Capture the cell that displays the provided text and extract its [X, Y] central coordinate. 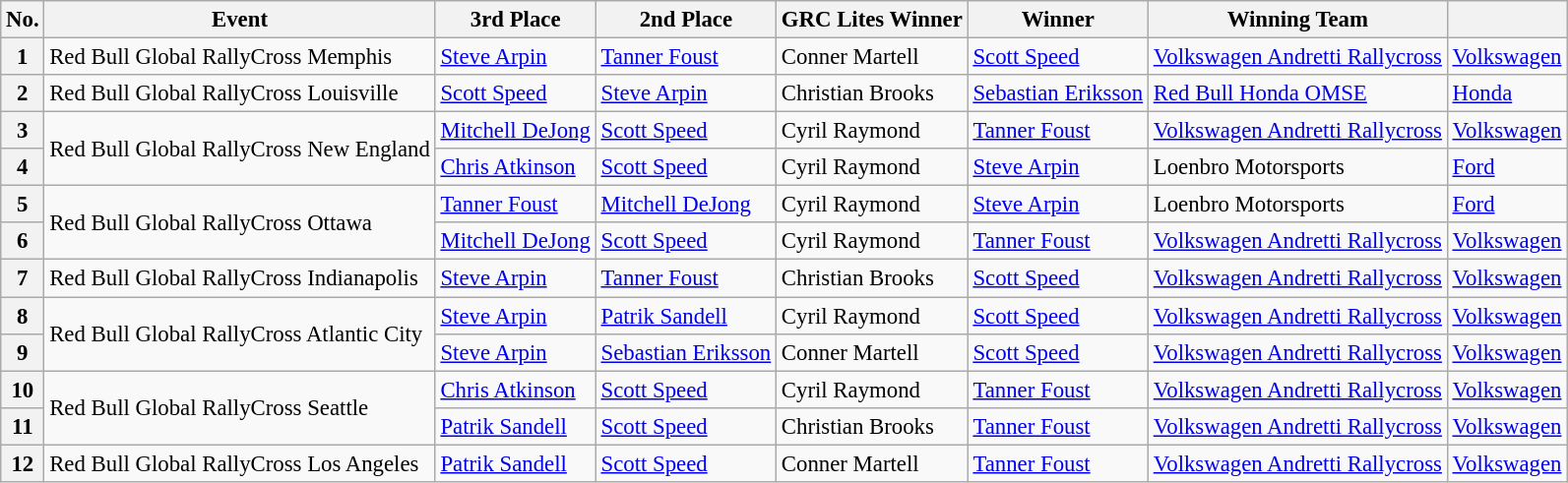
Winning Team [1297, 20]
8 [23, 316]
2 [23, 93]
3 [23, 131]
2nd Place [685, 20]
3rd Place [516, 20]
1 [23, 57]
12 [23, 463]
5 [23, 205]
6 [23, 241]
Red Bull Global RallyCross New England [240, 150]
Red Bull Global RallyCross Memphis [240, 57]
Red Bull Global RallyCross Seattle [240, 407]
Red Bull Global RallyCross Los Angeles [240, 463]
Red Bull Global RallyCross Ottawa [240, 222]
Red Bull Global RallyCross Indianapolis [240, 278]
Honda [1507, 93]
Red Bull Honda OMSE [1297, 93]
GRC Lites Winner [872, 20]
7 [23, 278]
Winner [1057, 20]
11 [23, 426]
10 [23, 390]
Red Bull Global RallyCross Atlantic City [240, 334]
Red Bull Global RallyCross Louisville [240, 93]
9 [23, 352]
Event [240, 20]
4 [23, 167]
No. [23, 20]
